For the text-containing cell, return its midpoint in (X, Y) coordinate format. 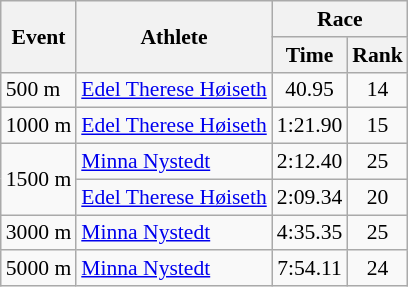
7:54.11 (310, 269)
20 (378, 197)
Rank (378, 55)
4:35.35 (310, 233)
Athlete (174, 36)
40.95 (310, 90)
1:21.90 (310, 126)
14 (378, 90)
2:09.34 (310, 197)
Race (340, 19)
2:12.40 (310, 162)
5000 m (38, 269)
Event (38, 36)
500 m (38, 90)
Time (310, 55)
1500 m (38, 180)
15 (378, 126)
1000 m (38, 126)
24 (378, 269)
3000 m (38, 233)
